Locate the cell with the specified text and output its [x, y] center coordinate. 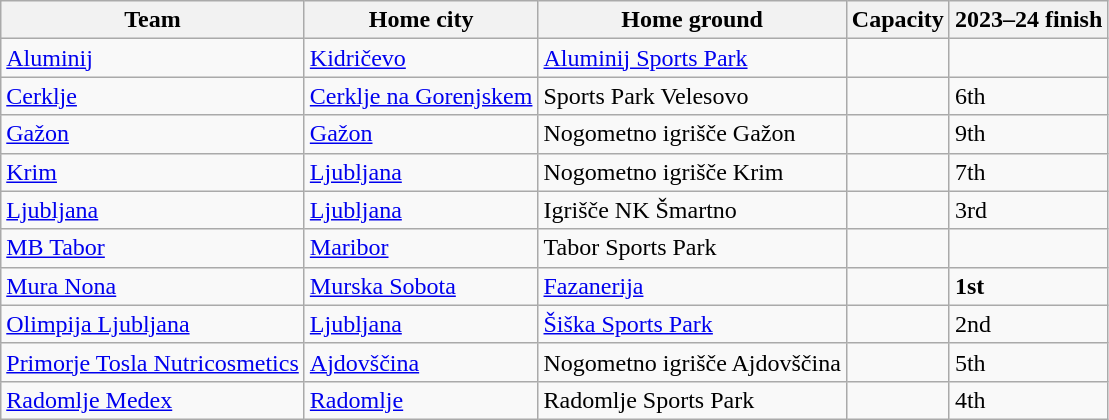
Nogometno igrišče Ajdovščina [692, 362]
Aluminij [153, 58]
4th [1028, 400]
Radomlje Sports Park [692, 400]
Kidričevo [421, 58]
Capacity [898, 20]
Radomlje [421, 400]
1st [1028, 286]
Cerklje na Gorenjskem [421, 96]
Primorje Tosla Nutricosmetics [153, 362]
Maribor [421, 248]
2nd [1028, 324]
7th [1028, 172]
Cerklje [153, 96]
Tabor Sports Park [692, 248]
5th [1028, 362]
Šiška Sports Park [692, 324]
6th [1028, 96]
Sports Park Velesovo [692, 96]
MB Tabor [153, 248]
Team [153, 20]
Mura Nona [153, 286]
Olimpija Ljubljana [153, 324]
Ajdovščina [421, 362]
9th [1028, 134]
Home city [421, 20]
Murska Sobota [421, 286]
Krim [153, 172]
Fazanerija [692, 286]
Radomlje Medex [153, 400]
Igrišče NK Šmartno [692, 210]
Nogometno igrišče Krim [692, 172]
Nogometno igrišče Gažon [692, 134]
Aluminij Sports Park [692, 58]
2023–24 finish [1028, 20]
3rd [1028, 210]
Home ground [692, 20]
